Capture the cell that displays the provided text and extract its [x, y] central coordinate. 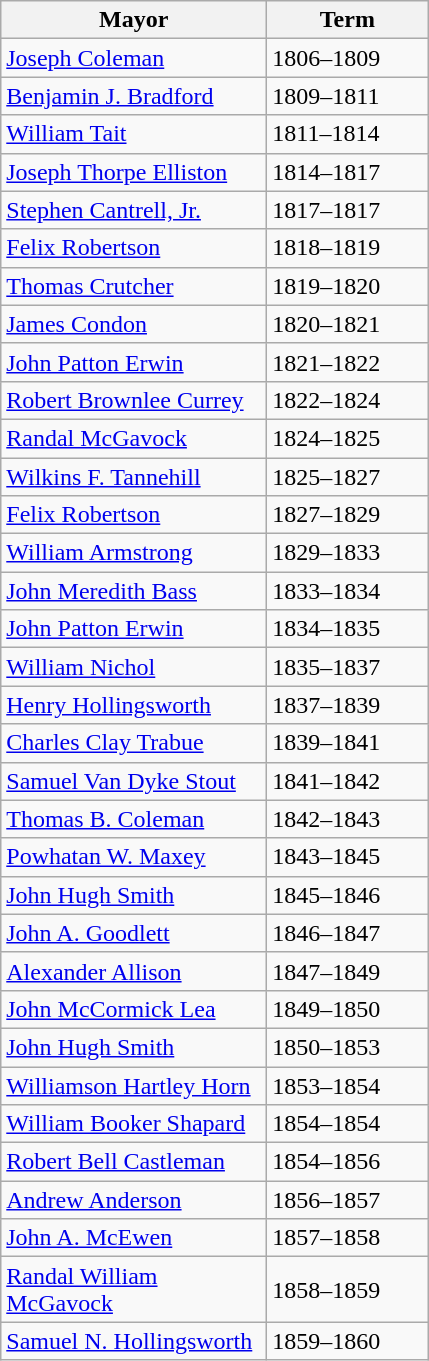
Thomas B. Coleman [134, 819]
1825–1827 [348, 477]
William Nichol [134, 667]
1835–1837 [348, 667]
1806–1809 [348, 58]
William Armstrong [134, 553]
1824–1825 [348, 438]
John Meredith Bass [134, 591]
1857–1858 [348, 1238]
1849–1850 [348, 1009]
1853–1854 [348, 1085]
1827–1829 [348, 515]
Term [348, 20]
1843–1845 [348, 857]
Joseph Coleman [134, 58]
Robert Bell Castleman [134, 1162]
Andrew Anderson [134, 1200]
1839–1841 [348, 743]
1837–1839 [348, 705]
1814–1817 [348, 172]
1846–1847 [348, 933]
1821–1822 [348, 362]
1822–1824 [348, 400]
1858–1859 [348, 1290]
William Tait [134, 134]
Robert Brownlee Currey [134, 400]
Thomas Crutcher [134, 286]
1842–1843 [348, 819]
1847–1849 [348, 971]
1829–1833 [348, 553]
1820–1821 [348, 324]
1854–1854 [348, 1124]
Mayor [134, 20]
1817–1817 [348, 210]
Joseph Thorpe Elliston [134, 172]
Powhatan W. Maxey [134, 857]
1850–1853 [348, 1047]
Samuel Van Dyke Stout [134, 781]
1833–1834 [348, 591]
Charles Clay Trabue [134, 743]
Samuel N. Hollingsworth [134, 1341]
1809–1811 [348, 96]
William Booker Shapard [134, 1124]
John A. Goodlett [134, 933]
1834–1835 [348, 629]
Williamson Hartley Horn [134, 1085]
1818–1819 [348, 248]
Benjamin J. Bradford [134, 96]
1856–1857 [348, 1200]
Randal McGavock [134, 438]
1845–1846 [348, 895]
1859–1860 [348, 1341]
Stephen Cantrell, Jr. [134, 210]
Randal William McGavock [134, 1290]
1811–1814 [348, 134]
1841–1842 [348, 781]
Henry Hollingsworth [134, 705]
1854–1856 [348, 1162]
John A. McEwen [134, 1238]
Alexander Allison [134, 971]
1819–1820 [348, 286]
John McCormick Lea [134, 1009]
James Condon [134, 324]
Wilkins F. Tannehill [134, 477]
